Provide the (x, y) coordinate of the cell's center where the given text is located.  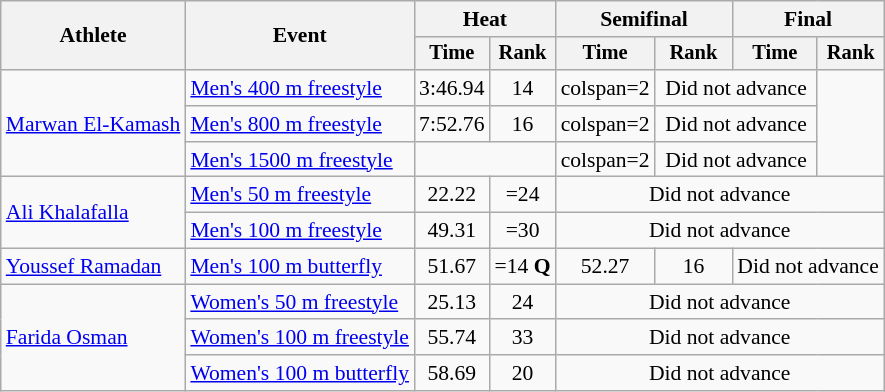
33 (523, 338)
55.74 (452, 338)
Men's 800 m freestyle (300, 124)
Youssef Ramadan (94, 267)
Event (300, 36)
Men's 100 m freestyle (300, 231)
Athlete (94, 36)
14 (523, 88)
24 (523, 302)
51.67 (452, 267)
Men's 1500 m freestyle (300, 160)
Women's 100 m freestyle (300, 338)
Marwan El-Kamash (94, 124)
Heat (485, 19)
Women's 50 m freestyle (300, 302)
22.22 (452, 195)
Ali Khalafalla (94, 212)
58.69 (452, 373)
=24 (523, 195)
49.31 (452, 231)
Men's 50 m freestyle (300, 195)
=30 (523, 231)
7:52.76 (452, 124)
Final (808, 19)
52.27 (606, 267)
Men's 400 m freestyle (300, 88)
20 (523, 373)
25.13 (452, 302)
=14 Q (523, 267)
Men's 100 m butterfly (300, 267)
Farida Osman (94, 338)
Women's 100 m butterfly (300, 373)
Semifinal (644, 19)
3:46.94 (452, 88)
